Capture the cell that displays the provided text and extract its (x, y) central coordinate. 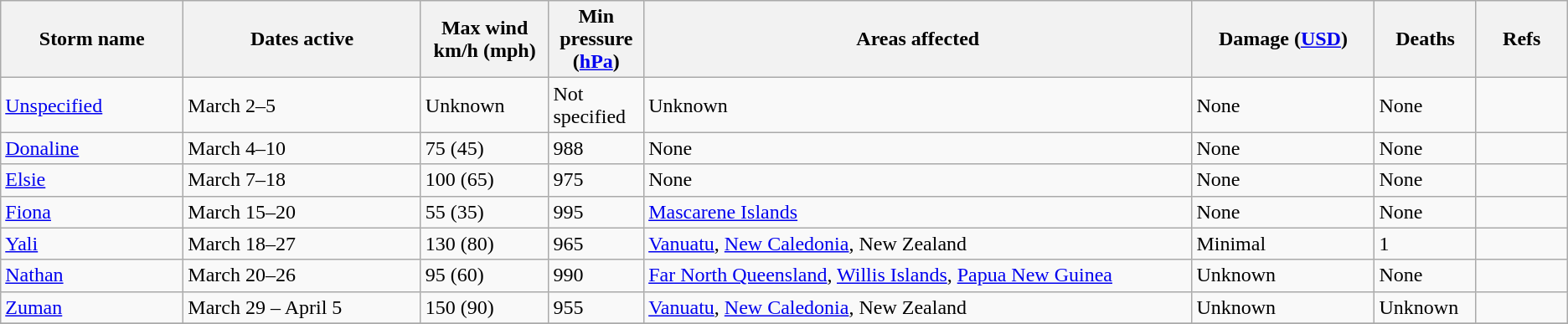
Refs (1521, 39)
988 (596, 148)
130 (80) (484, 244)
100 (65) (484, 180)
1 (1426, 244)
Zuman (92, 307)
55 (35) (484, 212)
Donaline (92, 148)
75 (45) (484, 148)
Min pressure (hPa) (596, 39)
Yali (92, 244)
March 7–18 (302, 180)
Deaths (1426, 39)
Max wind km/h (mph) (484, 39)
Unspecified (92, 105)
March 29 – April 5 (302, 307)
Not specified (596, 105)
Damage (USD) (1283, 39)
March 2–5 (302, 105)
150 (90) (484, 307)
Fiona (92, 212)
Mascarene Islands (918, 212)
March 18–27 (302, 244)
Far North Queensland, Willis Islands, Papua New Guinea (918, 275)
Storm name (92, 39)
March 4–10 (302, 148)
995 (596, 212)
Minimal (1283, 244)
Areas affected (918, 39)
965 (596, 244)
March 20–26 (302, 275)
March 15–20 (302, 212)
95 (60) (484, 275)
990 (596, 275)
975 (596, 180)
Elsie (92, 180)
955 (596, 307)
Nathan (92, 275)
Dates active (302, 39)
